Output the [x, y] coordinate of the center of the cell containing the given text.  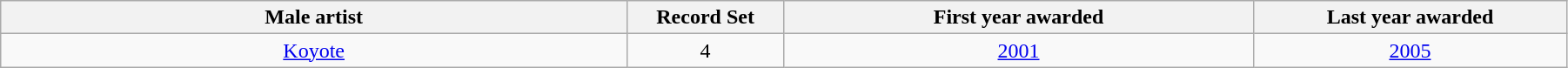
Record Set [706, 17]
4 [706, 51]
Koyote [314, 51]
Male artist [314, 17]
First year awarded [1019, 17]
2005 [1410, 51]
2001 [1019, 51]
Last year awarded [1410, 17]
